Pinpoint the cell where the given text exists, returning its [x, y] midpoint coordinate. 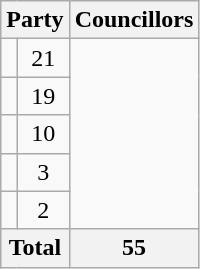
3 [43, 172]
Councillors [134, 20]
Party [35, 20]
2 [43, 210]
10 [43, 134]
19 [43, 96]
Total [35, 248]
21 [43, 58]
55 [134, 248]
